Provide the [x, y] coordinate of the cell's center where the given text is located.  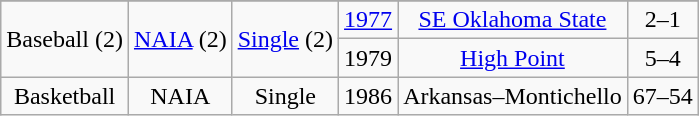
67–54 [662, 96]
5–4 [662, 58]
Baseball (2) [65, 39]
2–1 [662, 20]
Single [285, 96]
High Point [513, 58]
SE Oklahoma State [513, 20]
1986 [368, 96]
NAIA (2) [180, 39]
NAIA [180, 96]
Arkansas–Montichello [513, 96]
Basketball [65, 96]
Single (2) [285, 39]
1977 [368, 20]
1979 [368, 58]
